Determine the (X, Y) coordinate at the center of the cell enclosing the given text.  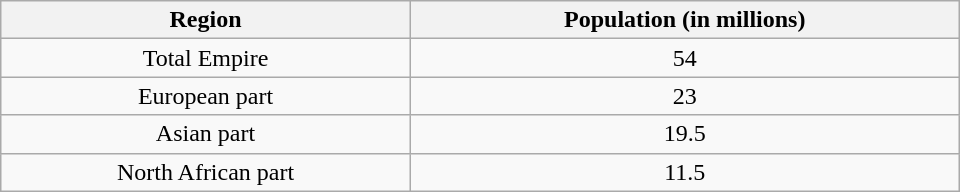
23 (684, 96)
North African part (206, 172)
Total Empire (206, 58)
Asian part (206, 134)
Region (206, 20)
Population (in millions) (684, 20)
19.5 (684, 134)
11.5 (684, 172)
54 (684, 58)
European part (206, 96)
